Output the [x, y] coordinate of the center of the cell containing the given text.  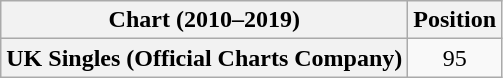
95 [455, 58]
Position [455, 20]
Chart (2010–2019) [204, 20]
UK Singles (Official Charts Company) [204, 58]
